Search for the cell housing the specified text and yield its (X, Y) center coordinate. 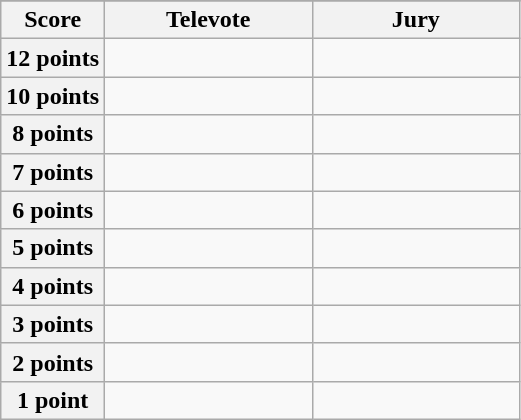
10 points (53, 96)
1 point (53, 400)
6 points (53, 210)
Televote (209, 20)
2 points (53, 362)
12 points (53, 58)
7 points (53, 172)
5 points (53, 248)
8 points (53, 134)
Jury (416, 20)
4 points (53, 286)
3 points (53, 324)
Score (53, 20)
